Determine the [x, y] coordinate at the center of the cell enclosing the given text.  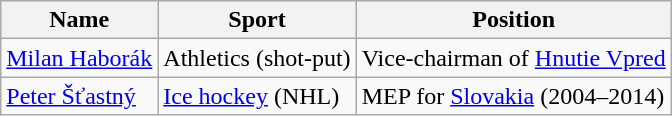
Name [80, 20]
MEP for Slovakia (2004–2014) [514, 96]
Sport [257, 20]
Athletics (shot-put) [257, 58]
Vice-chairman of Hnutie Vpred [514, 58]
Milan Haborák [80, 58]
Ice hockey (NHL) [257, 96]
Position [514, 20]
Peter Šťastný [80, 96]
